For the text-containing cell, return its midpoint in [X, Y] coordinate format. 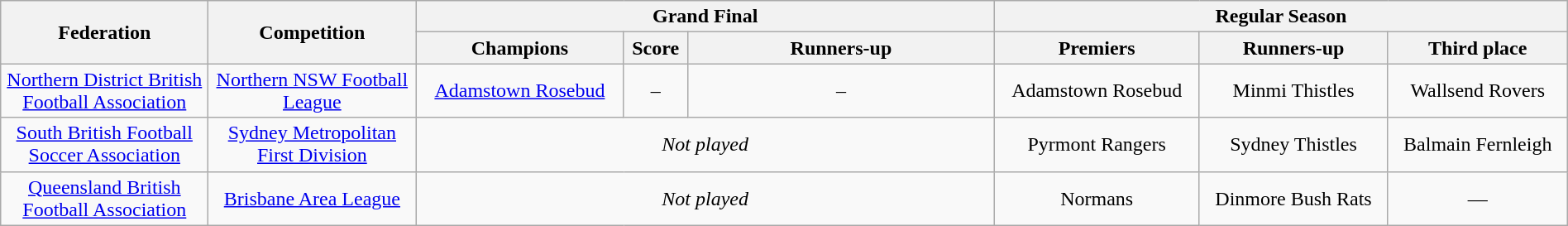
Champions [519, 48]
Northern District British Football Association [104, 91]
Dinmore Bush Rats [1293, 199]
Federation [104, 32]
Premiers [1097, 48]
Regular Season [1280, 17]
Competition [313, 32]
Northern NSW Football League [313, 91]
Third place [1477, 48]
Sydney Metropolitan First Division [313, 144]
Wallsend Rovers [1477, 91]
— [1477, 199]
Balmain Fernleigh [1477, 144]
Score [655, 48]
Grand Final [705, 17]
Sydney Thistles [1293, 144]
Minmi Thistles [1293, 91]
Pyrmont Rangers [1097, 144]
South British Football Soccer Association [104, 144]
Queensland British Football Association [104, 199]
Brisbane Area League [313, 199]
Normans [1097, 199]
